Detect which cell encompasses the target text, then output its [X, Y] center coordinate. 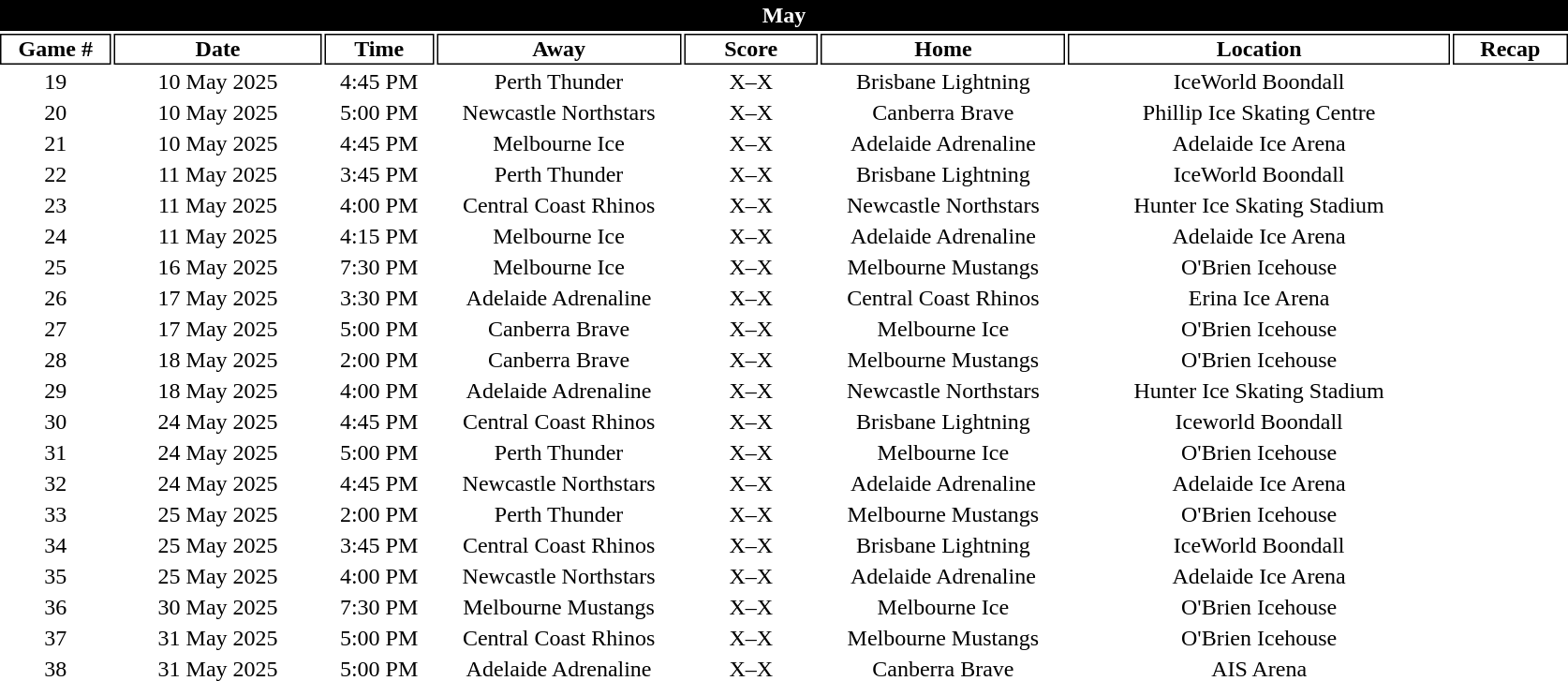
36 [56, 607]
26 [56, 298]
24 [56, 236]
Erina Ice Arena [1259, 298]
31 [56, 452]
27 [56, 329]
4:15 PM [379, 236]
20 [56, 112]
28 [56, 360]
32 [56, 483]
30 May 2025 [218, 607]
Home [943, 49]
Date [218, 49]
34 [56, 545]
22 [56, 174]
Iceworld Boondall [1259, 422]
Phillip Ice Skating Centre [1259, 112]
Time [379, 49]
Game # [56, 49]
37 [56, 638]
33 [56, 514]
Location [1259, 49]
Score [751, 49]
29 [56, 391]
May [784, 15]
23 [56, 205]
31 May 2025 [218, 638]
30 [56, 422]
Recap [1510, 49]
35 [56, 576]
25 [56, 267]
19 [56, 81]
16 May 2025 [218, 267]
3:30 PM [379, 298]
21 [56, 143]
Away [559, 49]
